Identify which cell holds the provided text, then report its [X, Y] central coordinate. 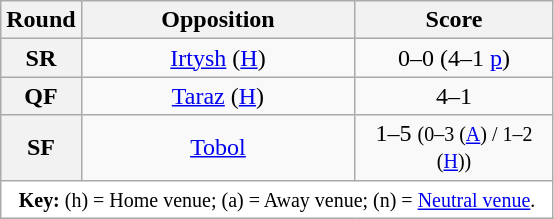
0–0 (4–1 p) [454, 58]
4–1 [454, 96]
Key: (h) = Home venue; (a) = Away venue; (n) = Neutral venue. [278, 199]
Taraz (H) [218, 96]
1–5 (0–3 (A) / 1–2 (H)) [454, 148]
SF [41, 148]
SR [41, 58]
Tobol [218, 148]
Round [41, 20]
Irtysh (H) [218, 58]
Score [454, 20]
Opposition [218, 20]
QF [41, 96]
